Search for the cell housing the specified text and yield its [x, y] center coordinate. 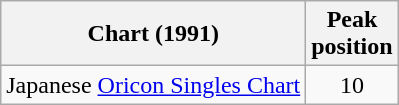
Peakposition [352, 34]
10 [352, 85]
Japanese Oricon Singles Chart [154, 85]
Chart (1991) [154, 34]
